Determine the [x, y] coordinate at the center of the cell enclosing the given text.  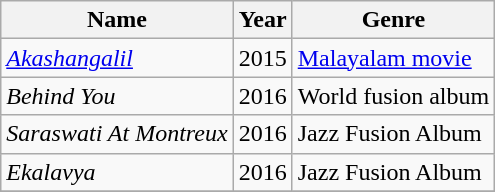
World fusion album [393, 96]
Name [117, 20]
Akashangalil [117, 58]
Genre [393, 20]
Behind You [117, 96]
Year [262, 20]
2015 [262, 58]
Ekalavya [117, 172]
Saraswati At Montreux [117, 134]
Malayalam movie [393, 58]
